Capture the cell that displays the provided text and extract its (x, y) central coordinate. 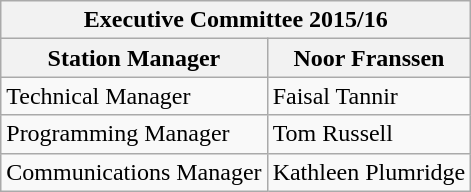
Programming Manager (134, 134)
Executive Committee 2015/16 (236, 20)
Communications Manager (134, 172)
Noor Franssen (369, 58)
Technical Manager (134, 96)
Station Manager (134, 58)
Kathleen Plumridge (369, 172)
Tom Russell (369, 134)
Faisal Tannir (369, 96)
